Output the (X, Y) coordinate of the center of the cell containing the given text.  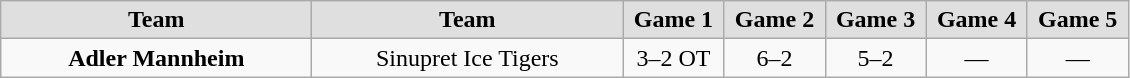
6–2 (774, 58)
Adler Mannheim (156, 58)
Game 4 (976, 20)
Game 5 (1078, 20)
Game 1 (674, 20)
Game 3 (876, 20)
Sinupret Ice Tigers (468, 58)
5–2 (876, 58)
Game 2 (774, 20)
3–2 OT (674, 58)
